Pinpoint the cell where the given text exists, returning its [x, y] midpoint coordinate. 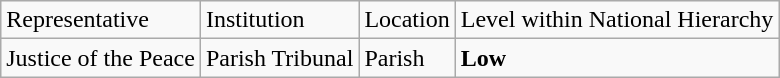
Justice of the Peace [101, 58]
Level within National Hierarchy [617, 20]
Low [617, 58]
Parish Tribunal [279, 58]
Parish [407, 58]
Location [407, 20]
Institution [279, 20]
Representative [101, 20]
